Return (X, Y) of the center of cell containing provided text 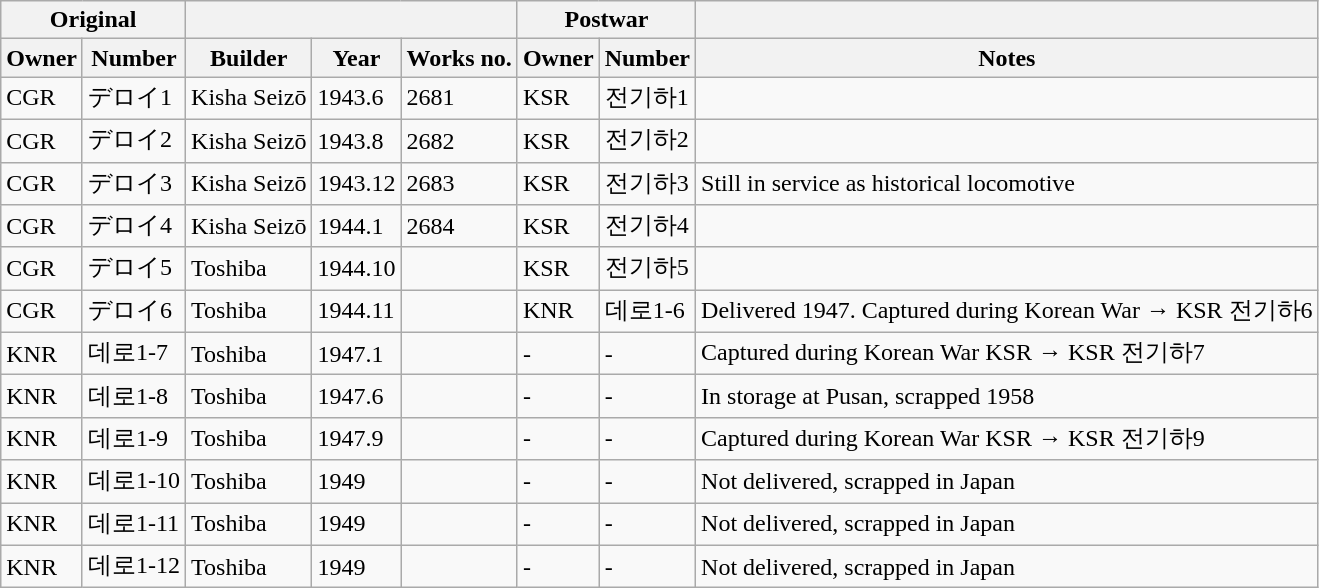
1943.8 (356, 140)
전기하4 (647, 226)
デロイ4 (134, 226)
デロイ6 (134, 312)
1947.9 (356, 438)
전기하5 (647, 268)
Works no. (459, 58)
Postwar (606, 20)
Builder (249, 58)
데로1-12 (134, 566)
2682 (459, 140)
Delivered 1947. Captured during Korean War → KSR 전기하6 (1008, 312)
In storage at Pusan, scrapped 1958 (1008, 396)
Captured during Korean War KSR → KSR 전기하7 (1008, 354)
1944.11 (356, 312)
데로1-6 (647, 312)
デロイ1 (134, 98)
데로1-8 (134, 396)
데로1-9 (134, 438)
2681 (459, 98)
1943.6 (356, 98)
데로1-11 (134, 524)
1944.1 (356, 226)
전기하1 (647, 98)
1944.10 (356, 268)
1947.6 (356, 396)
전기하3 (647, 184)
전기하2 (647, 140)
1943.12 (356, 184)
데로1-10 (134, 482)
Year (356, 58)
Notes (1008, 58)
Original (94, 20)
デロイ2 (134, 140)
1947.1 (356, 354)
Captured during Korean War KSR → KSR 전기하9 (1008, 438)
Still in service as historical locomotive (1008, 184)
デロイ5 (134, 268)
デロイ3 (134, 184)
2684 (459, 226)
데로1-7 (134, 354)
2683 (459, 184)
